Find where the given text appears and provide that cell's center as [X, Y] coordinate. 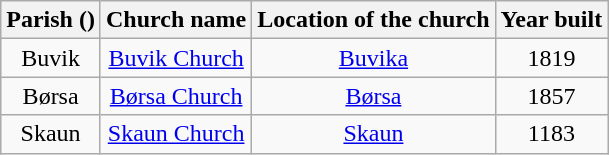
1857 [552, 96]
Parish () [51, 20]
Buvik [51, 58]
Location of the church [374, 20]
1819 [552, 58]
1183 [552, 134]
Buvika [374, 58]
Børsa Church [176, 96]
Year built [552, 20]
Buvik Church [176, 58]
Skaun Church [176, 134]
Church name [176, 20]
